Determine the [X, Y] coordinate at the center of the cell enclosing the given text.  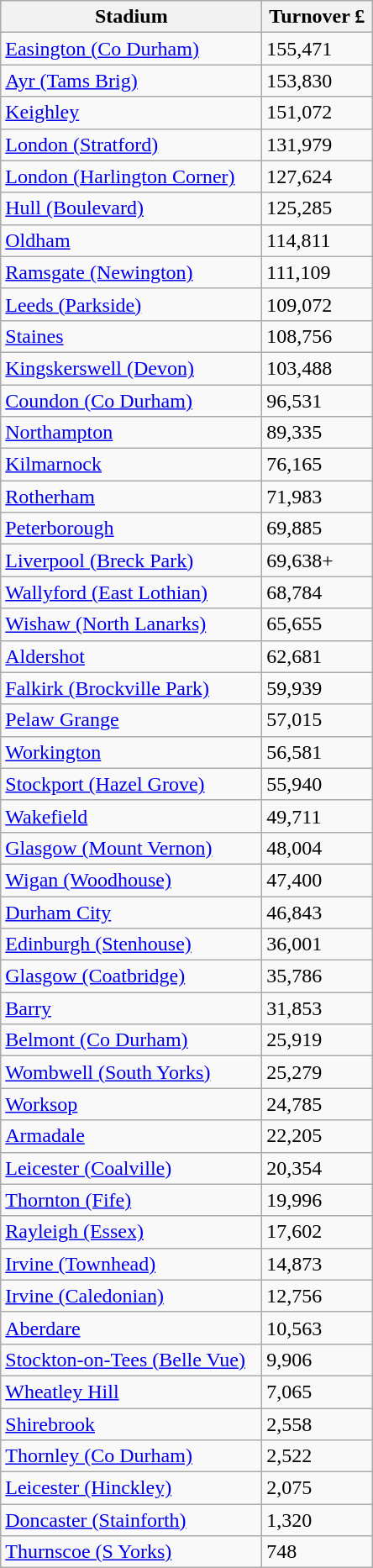
Wheatley Hill [131, 1392]
20,354 [318, 1168]
Leeds (Parkside) [131, 304]
Staines [131, 336]
69,885 [318, 529]
19,996 [318, 1200]
9,906 [318, 1360]
Rotherham [131, 497]
Wigan (Woodhouse) [131, 880]
14,873 [318, 1264]
Northampton [131, 433]
Durham City [131, 912]
Armadale [131, 1136]
125,285 [318, 208]
Turnover £ [318, 17]
London (Harlington Corner) [131, 176]
Rayleigh (Essex) [131, 1232]
Shirebrook [131, 1424]
Wallyford (East Lothian) [131, 592]
111,109 [318, 272]
Stockton-on-Tees (Belle Vue) [131, 1360]
Stadium [131, 17]
Aldershot [131, 656]
22,205 [318, 1136]
Workington [131, 752]
Barry [131, 1008]
Wishaw (North Lanarks) [131, 624]
69,638+ [318, 560]
7,065 [318, 1392]
Kilmarnock [131, 465]
57,015 [318, 720]
Stockport (Hazel Grove) [131, 784]
96,531 [318, 401]
65,655 [318, 624]
71,983 [318, 497]
Easington (Co Durham) [131, 49]
12,756 [318, 1296]
Peterborough [131, 529]
Thornley (Co Durham) [131, 1456]
Liverpool (Breck Park) [131, 560]
153,830 [318, 81]
47,400 [318, 880]
62,681 [318, 656]
49,711 [318, 816]
Leicester (Coalville) [131, 1168]
155,471 [318, 49]
151,072 [318, 113]
127,624 [318, 176]
24,785 [318, 1104]
Hull (Boulevard) [131, 208]
109,072 [318, 304]
25,919 [318, 1040]
Kingskerswell (Devon) [131, 368]
Coundon (Co Durham) [131, 401]
Wakefield [131, 816]
35,786 [318, 976]
Oldham [131, 240]
108,756 [318, 336]
48,004 [318, 848]
17,602 [318, 1232]
Glasgow (Coatbridge) [131, 976]
Thornton (Fife) [131, 1200]
55,940 [318, 784]
Ayr (Tams Brig) [131, 81]
Pelaw Grange [131, 720]
2,522 [318, 1456]
Worksop [131, 1104]
10,563 [318, 1328]
London (Stratford) [131, 145]
Aberdare [131, 1328]
Thurnscoe (S Yorks) [131, 1552]
1,320 [318, 1520]
Falkirk (Brockville Park) [131, 688]
36,001 [318, 944]
46,843 [318, 912]
Belmont (Co Durham) [131, 1040]
Glasgow (Mount Vernon) [131, 848]
76,165 [318, 465]
Irvine (Townhead) [131, 1264]
114,811 [318, 240]
31,853 [318, 1008]
103,488 [318, 368]
Irvine (Caledonian) [131, 1296]
59,939 [318, 688]
2,075 [318, 1488]
2,558 [318, 1424]
89,335 [318, 433]
131,979 [318, 145]
748 [318, 1552]
Ramsgate (Newington) [131, 272]
56,581 [318, 752]
Edinburgh (Stenhouse) [131, 944]
Doncaster (Stainforth) [131, 1520]
Keighley [131, 113]
25,279 [318, 1072]
Wombwell (South Yorks) [131, 1072]
Leicester (Hinckley) [131, 1488]
68,784 [318, 592]
